Provide the [X, Y] coordinate of the cell's center where the given text is located.  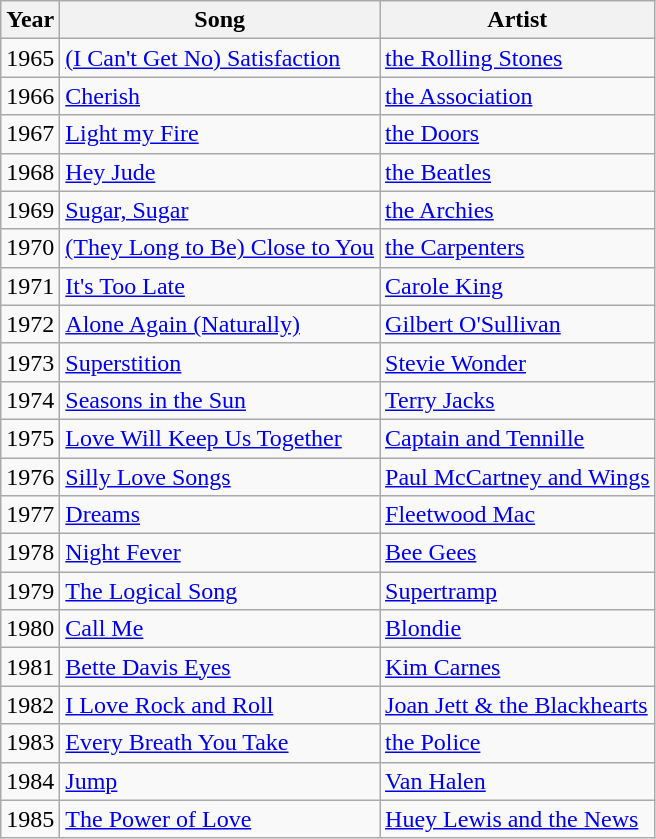
the Doors [518, 134]
Light my Fire [220, 134]
Year [30, 20]
Van Halen [518, 781]
Stevie Wonder [518, 362]
Sugar, Sugar [220, 210]
Jump [220, 781]
1978 [30, 553]
1976 [30, 477]
the Beatles [518, 172]
(They Long to Be) Close to You [220, 248]
The Logical Song [220, 591]
Dreams [220, 515]
Fleetwood Mac [518, 515]
1968 [30, 172]
Bette Davis Eyes [220, 667]
Gilbert O'Sullivan [518, 324]
It's Too Late [220, 286]
Silly Love Songs [220, 477]
Huey Lewis and the News [518, 819]
1984 [30, 781]
1973 [30, 362]
Alone Again (Naturally) [220, 324]
Love Will Keep Us Together [220, 438]
Joan Jett & the Blackhearts [518, 705]
1981 [30, 667]
1972 [30, 324]
I Love Rock and Roll [220, 705]
Carole King [518, 286]
Every Breath You Take [220, 743]
the Carpenters [518, 248]
1982 [30, 705]
1979 [30, 591]
1977 [30, 515]
Artist [518, 20]
Terry Jacks [518, 400]
1969 [30, 210]
1970 [30, 248]
1975 [30, 438]
1980 [30, 629]
1983 [30, 743]
Supertramp [518, 591]
the Rolling Stones [518, 58]
the Association [518, 96]
Night Fever [220, 553]
Hey Jude [220, 172]
Bee Gees [518, 553]
Call Me [220, 629]
1971 [30, 286]
Cherish [220, 96]
Paul McCartney and Wings [518, 477]
Kim Carnes [518, 667]
(I Can't Get No) Satisfaction [220, 58]
1974 [30, 400]
1965 [30, 58]
the Archies [518, 210]
the Police [518, 743]
Superstition [220, 362]
Seasons in the Sun [220, 400]
Blondie [518, 629]
1985 [30, 819]
The Power of Love [220, 819]
Song [220, 20]
1967 [30, 134]
1966 [30, 96]
Captain and Tennille [518, 438]
